Detect which cell encompasses the target text, then output its [x, y] center coordinate. 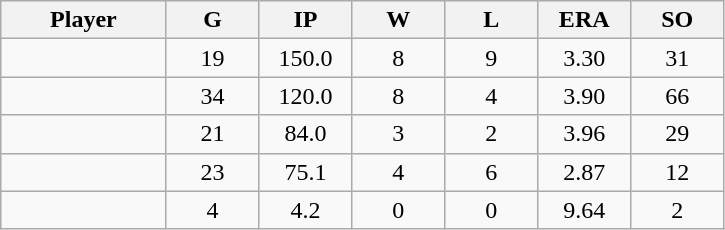
IP [306, 20]
G [212, 20]
120.0 [306, 96]
3 [398, 134]
23 [212, 172]
150.0 [306, 58]
9.64 [584, 210]
75.1 [306, 172]
9 [492, 58]
W [398, 20]
29 [678, 134]
6 [492, 172]
3.96 [584, 134]
3.30 [584, 58]
3.90 [584, 96]
66 [678, 96]
SO [678, 20]
19 [212, 58]
4.2 [306, 210]
34 [212, 96]
2.87 [584, 172]
31 [678, 58]
Player [84, 20]
84.0 [306, 134]
21 [212, 134]
L [492, 20]
12 [678, 172]
ERA [584, 20]
